Detect which cell encompasses the target text, then output its [x, y] center coordinate. 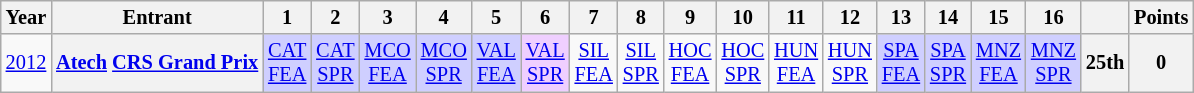
SPAFEA [901, 63]
1 [287, 17]
HUNFEA [796, 63]
HOCFEA [690, 63]
MNZFEA [998, 63]
HOCSPR [742, 63]
15 [998, 17]
VALFEA [496, 63]
25th [1105, 63]
SILFEA [594, 63]
12 [850, 17]
0 [1161, 63]
9 [690, 17]
4 [444, 17]
VALSPR [546, 63]
2012 [26, 63]
Year [26, 17]
SPASPR [948, 63]
11 [796, 17]
SILSPR [641, 63]
CATSPR [335, 63]
7 [594, 17]
MCOFEA [387, 63]
16 [1054, 17]
10 [742, 17]
Points [1161, 17]
14 [948, 17]
13 [901, 17]
MNZSPR [1054, 63]
CATFEA [287, 63]
HUNSPR [850, 63]
Atech CRS Grand Prix [157, 63]
2 [335, 17]
3 [387, 17]
8 [641, 17]
Entrant [157, 17]
5 [496, 17]
MCOSPR [444, 63]
6 [546, 17]
